Identify which cell holds the provided text, then report its (x, y) central coordinate. 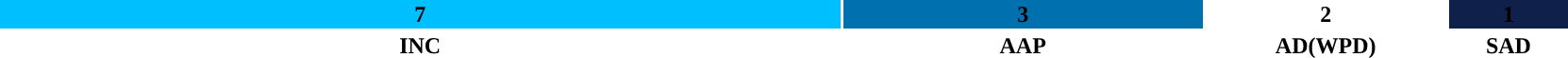
2 (1326, 14)
3 (1023, 14)
7 (420, 14)
1 (1508, 14)
